Return the (X, Y) coordinate for the center point of the cell that contains the specified text.  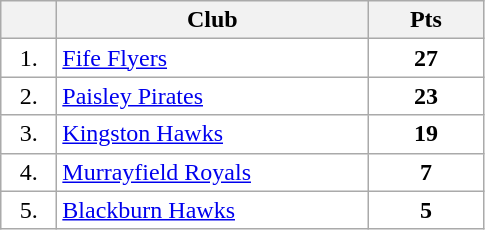
19 (426, 134)
2. (29, 96)
3. (29, 134)
1. (29, 58)
7 (426, 172)
Fife Flyers (212, 58)
Murrayfield Royals (212, 172)
5. (29, 210)
4. (29, 172)
Paisley Pirates (212, 96)
Kingston Hawks (212, 134)
Club (212, 20)
5 (426, 210)
Pts (426, 20)
Blackburn Hawks (212, 210)
23 (426, 96)
27 (426, 58)
